Locate the cell with the specified text and output its (X, Y) center coordinate. 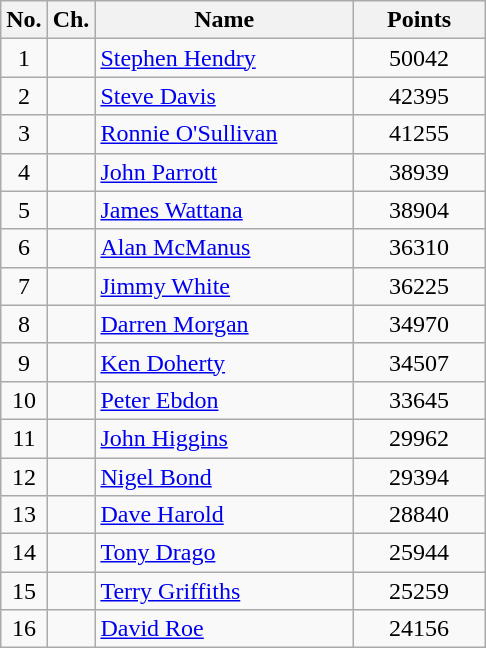
Steve Davis (224, 96)
8 (24, 324)
Terry Griffiths (224, 591)
James Wattana (224, 210)
3 (24, 134)
38904 (418, 210)
25944 (418, 553)
Ronnie O'Sullivan (224, 134)
28840 (418, 515)
41255 (418, 134)
38939 (418, 172)
Ch. (71, 20)
Jimmy White (224, 286)
14 (24, 553)
24156 (418, 629)
34970 (418, 324)
16 (24, 629)
36225 (418, 286)
David Roe (224, 629)
2 (24, 96)
4 (24, 172)
12 (24, 477)
11 (24, 438)
29394 (418, 477)
50042 (418, 58)
Nigel Bond (224, 477)
42395 (418, 96)
Dave Harold (224, 515)
7 (24, 286)
Darren Morgan (224, 324)
15 (24, 591)
Alan McManus (224, 248)
Ken Doherty (224, 362)
John Parrott (224, 172)
25259 (418, 591)
10 (24, 400)
6 (24, 248)
Tony Drago (224, 553)
Name (224, 20)
33645 (418, 400)
29962 (418, 438)
Points (418, 20)
36310 (418, 248)
13 (24, 515)
34507 (418, 362)
9 (24, 362)
Stephen Hendry (224, 58)
No. (24, 20)
Peter Ebdon (224, 400)
1 (24, 58)
John Higgins (224, 438)
5 (24, 210)
